Locate the cell with the specified text and output its [x, y] center coordinate. 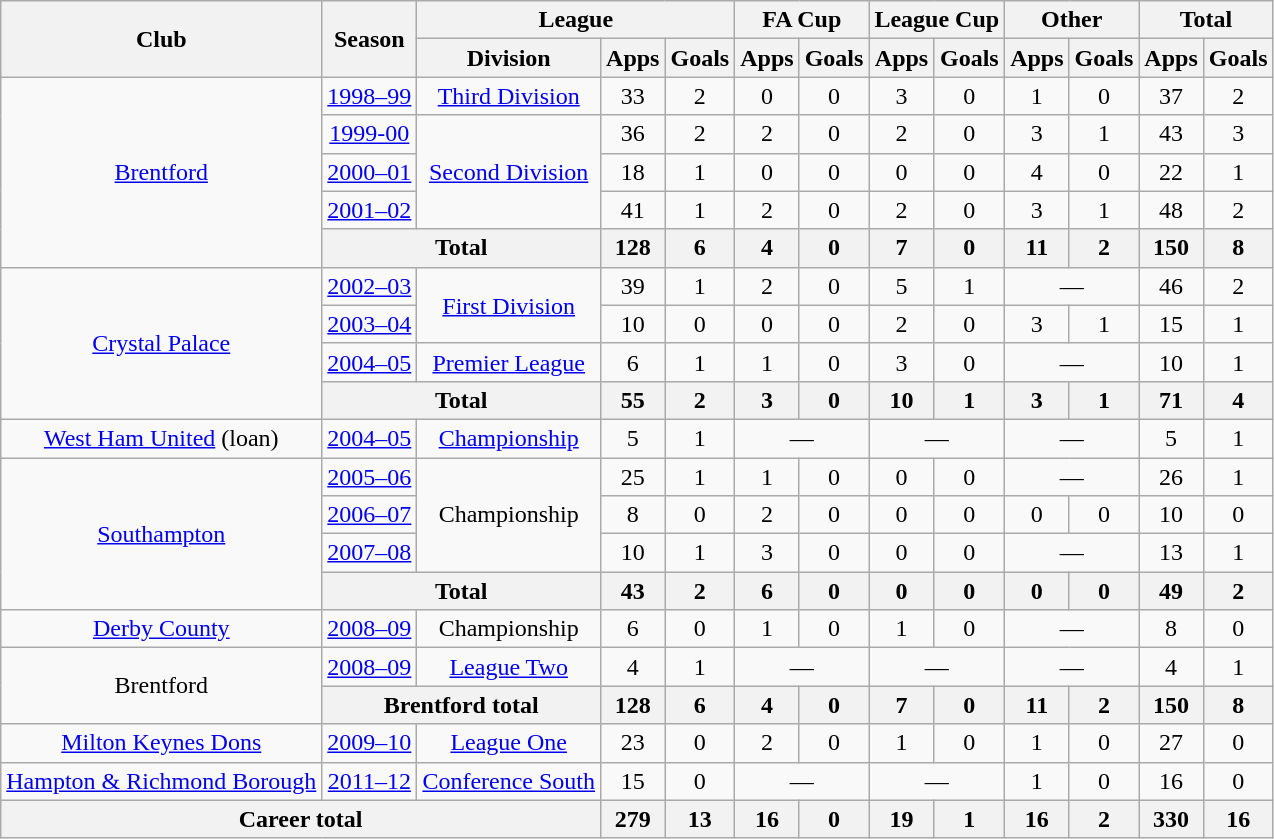
2009–10 [370, 743]
55 [633, 400]
2002–03 [370, 286]
Crystal Palace [162, 343]
Premier League [509, 362]
2001–02 [370, 210]
41 [633, 210]
First Division [509, 305]
League [576, 20]
1998–99 [370, 96]
2000–01 [370, 172]
Brentford total [462, 705]
Hampton & Richmond Borough [162, 781]
36 [633, 134]
1999-00 [370, 134]
League Cup [937, 20]
2006–07 [370, 515]
19 [902, 819]
Milton Keynes Dons [162, 743]
49 [1171, 591]
2005–06 [370, 477]
FA Cup [802, 20]
33 [633, 96]
Second Division [509, 172]
League One [509, 743]
46 [1171, 286]
2007–08 [370, 553]
27 [1171, 743]
37 [1171, 96]
Conference South [509, 781]
22 [1171, 172]
2011–12 [370, 781]
26 [1171, 477]
Season [370, 39]
Southampton [162, 534]
Derby County [162, 629]
League Two [509, 667]
23 [633, 743]
330 [1171, 819]
Division [509, 58]
Club [162, 39]
18 [633, 172]
2003–04 [370, 324]
25 [633, 477]
48 [1171, 210]
Third Division [509, 96]
71 [1171, 400]
Other [1072, 20]
39 [633, 286]
West Ham United (loan) [162, 438]
Career total [301, 819]
279 [633, 819]
